Identify which cell holds the provided text, then report its [x, y] central coordinate. 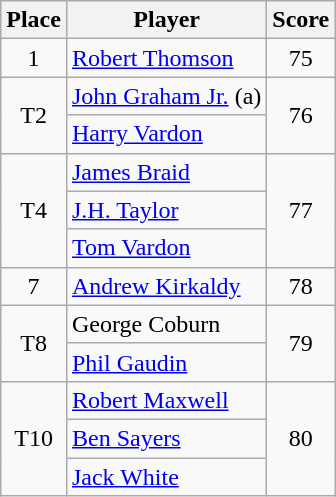
75 [301, 58]
George Coburn [166, 324]
Jack White [166, 477]
76 [301, 115]
Phil Gaudin [166, 362]
Tom Vardon [166, 248]
T2 [34, 115]
78 [301, 286]
1 [34, 58]
Player [166, 20]
T10 [34, 438]
7 [34, 286]
Andrew Kirkaldy [166, 286]
Ben Sayers [166, 438]
77 [301, 210]
Place [34, 20]
James Braid [166, 172]
J.H. Taylor [166, 210]
T4 [34, 210]
John Graham Jr. (a) [166, 96]
Score [301, 20]
Robert Maxwell [166, 400]
Robert Thomson [166, 58]
T8 [34, 343]
80 [301, 438]
Harry Vardon [166, 134]
79 [301, 343]
